Pinpoint the cell where the given text exists, returning its [X, Y] midpoint coordinate. 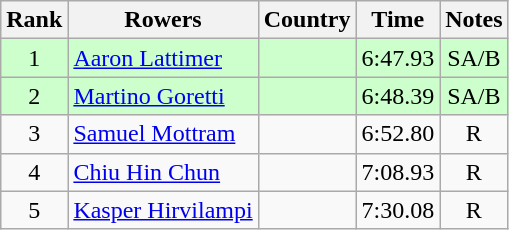
3 [34, 134]
6:48.39 [398, 96]
Chiu Hin Chun [163, 172]
7:08.93 [398, 172]
Notes [474, 20]
Kasper Hirvilampi [163, 210]
6:52.80 [398, 134]
Samuel Mottram [163, 134]
1 [34, 58]
Country [307, 20]
Rank [34, 20]
4 [34, 172]
6:47.93 [398, 58]
5 [34, 210]
Time [398, 20]
Rowers [163, 20]
7:30.08 [398, 210]
Martino Goretti [163, 96]
2 [34, 96]
Aaron Lattimer [163, 58]
